Search for the cell housing the specified text and yield its (X, Y) center coordinate. 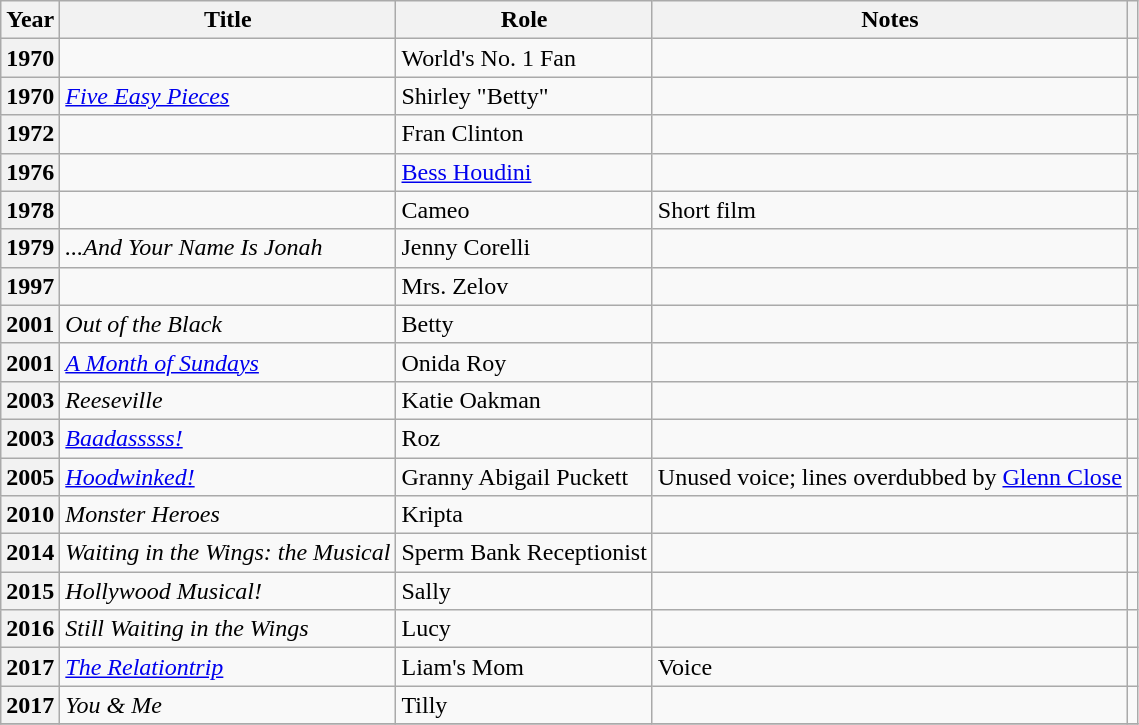
Lucy (524, 629)
Still Waiting in the Wings (228, 629)
1972 (30, 134)
2016 (30, 629)
Notes (890, 20)
Cameo (524, 210)
Katie Oakman (524, 400)
Kripta (524, 515)
Liam's Mom (524, 667)
Mrs. Zelov (524, 286)
Sperm Bank Receptionist (524, 553)
Onida Roy (524, 362)
2014 (30, 553)
The Relationtrip (228, 667)
Fran Clinton (524, 134)
Waiting in the Wings: the Musical (228, 553)
Monster Heroes (228, 515)
Title (228, 20)
Roz (524, 438)
A Month of Sundays (228, 362)
Reeseville (228, 400)
Jenny Corelli (524, 248)
1976 (30, 172)
...And Your Name Is Jonah (228, 248)
Role (524, 20)
Hoodwinked! (228, 477)
Shirley "Betty" (524, 96)
You & Me (228, 705)
Tilly (524, 705)
Baadasssss! (228, 438)
Year (30, 20)
Unused voice; lines overdubbed by Glenn Close (890, 477)
1997 (30, 286)
Out of the Black (228, 324)
Five Easy Pieces (228, 96)
Sally (524, 591)
1978 (30, 210)
Short film (890, 210)
Granny Abigail Puckett (524, 477)
2010 (30, 515)
Bess Houdini (524, 172)
2015 (30, 591)
1979 (30, 248)
Hollywood Musical! (228, 591)
Voice (890, 667)
Betty (524, 324)
2005 (30, 477)
World's No. 1 Fan (524, 58)
